Identify which cell holds the provided text, then report its [x, y] central coordinate. 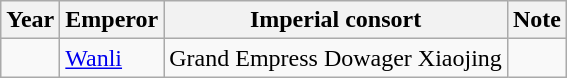
Imperial consort [336, 20]
Wanli [112, 58]
Year [30, 20]
Grand Empress Dowager Xiaojing [336, 58]
Note [536, 20]
Emperor [112, 20]
